For the text-containing cell, return its midpoint in (x, y) coordinate format. 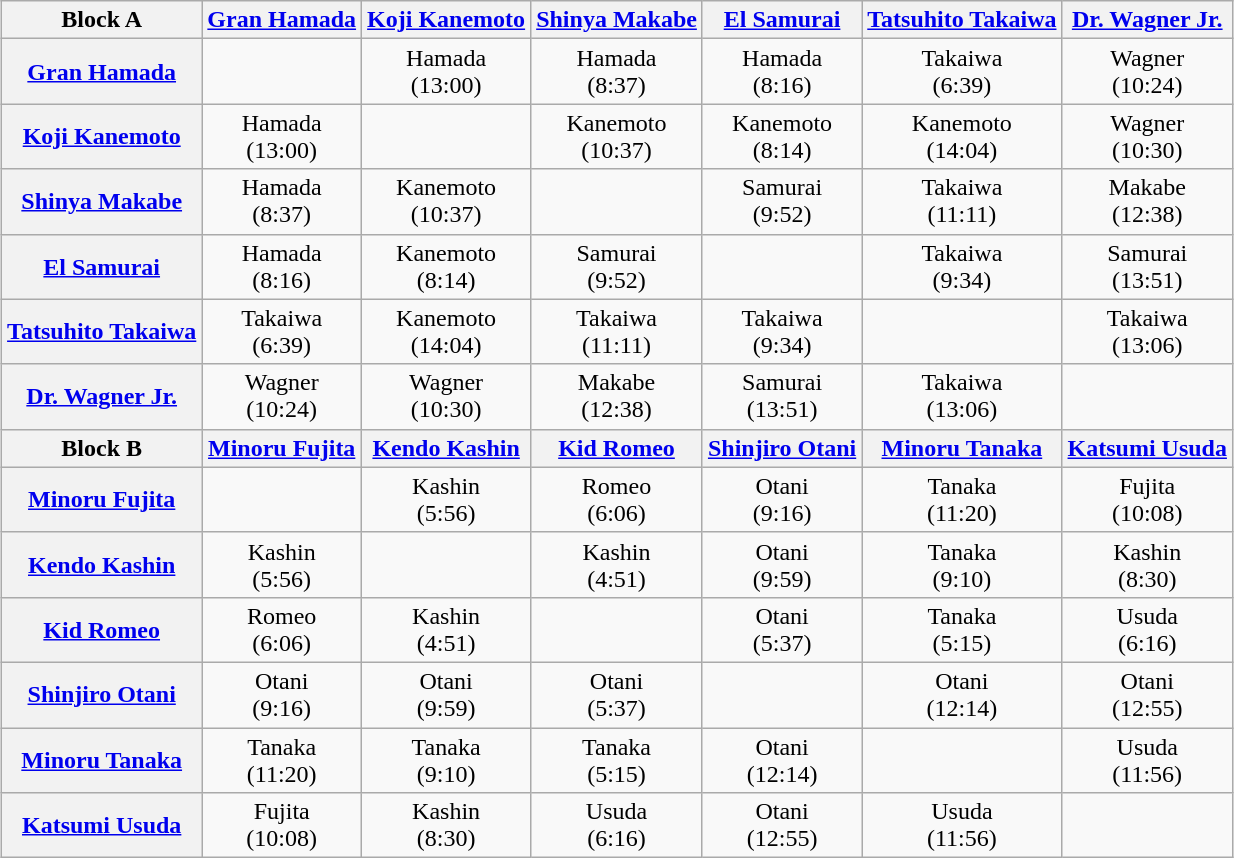
Block A (102, 20)
Block B (102, 448)
